Locate the cell with the specified text and output its (x, y) center coordinate. 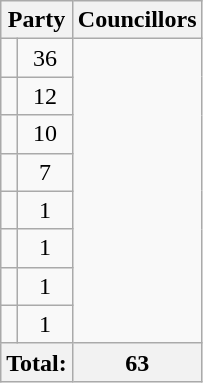
36 (45, 58)
Party (37, 20)
Councillors (137, 20)
7 (45, 172)
Total: (37, 362)
10 (45, 134)
12 (45, 96)
63 (137, 362)
